Scan for the cell matching the given text and deliver its (x, y) coordinate at center. 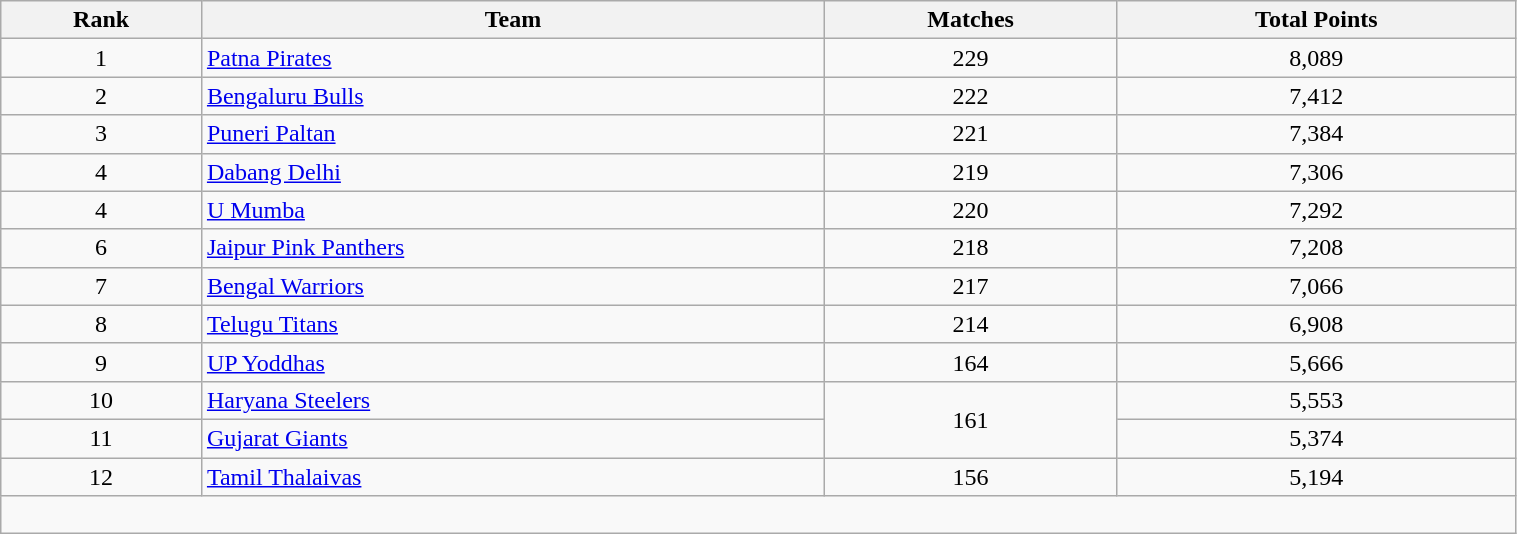
Dabang Delhi (512, 172)
5,666 (1316, 362)
214 (971, 324)
8 (102, 324)
6 (102, 248)
5,553 (1316, 400)
11 (102, 438)
UP Yoddhas (512, 362)
Puneri Paltan (512, 134)
Gujarat Giants (512, 438)
1 (102, 58)
164 (971, 362)
222 (971, 96)
5,374 (1316, 438)
Rank (102, 20)
7,384 (1316, 134)
6,908 (1316, 324)
U Mumba (512, 210)
Total Points (1316, 20)
218 (971, 248)
7,292 (1316, 210)
7,066 (1316, 286)
161 (971, 419)
Matches (971, 20)
Haryana Steelers (512, 400)
219 (971, 172)
3 (102, 134)
Jaipur Pink Panthers (512, 248)
8,089 (1316, 58)
220 (971, 210)
Tamil Thalaivas (512, 477)
7,208 (1316, 248)
7,306 (1316, 172)
Bengal Warriors (512, 286)
156 (971, 477)
2 (102, 96)
12 (102, 477)
229 (971, 58)
Team (512, 20)
5,194 (1316, 477)
Telugu Titans (512, 324)
9 (102, 362)
Bengaluru Bulls (512, 96)
10 (102, 400)
Patna Pirates (512, 58)
7,412 (1316, 96)
217 (971, 286)
7 (102, 286)
221 (971, 134)
